Find where the given text appears and provide that cell's center as (X, Y) coordinate. 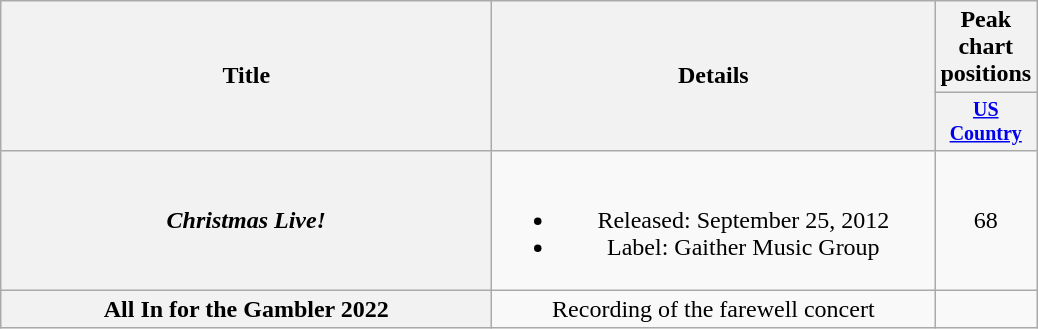
Peakchartpositions (986, 47)
Christmas Live! (246, 220)
Title (246, 76)
68 (986, 220)
Recording of the farewell concert (714, 309)
Details (714, 76)
All In for the Gambler 2022 (246, 309)
USCountry (986, 122)
Released: September 25, 2012Label: Gaither Music Group (714, 220)
